Output the [X, Y] coordinate of the center of the cell containing the given text.  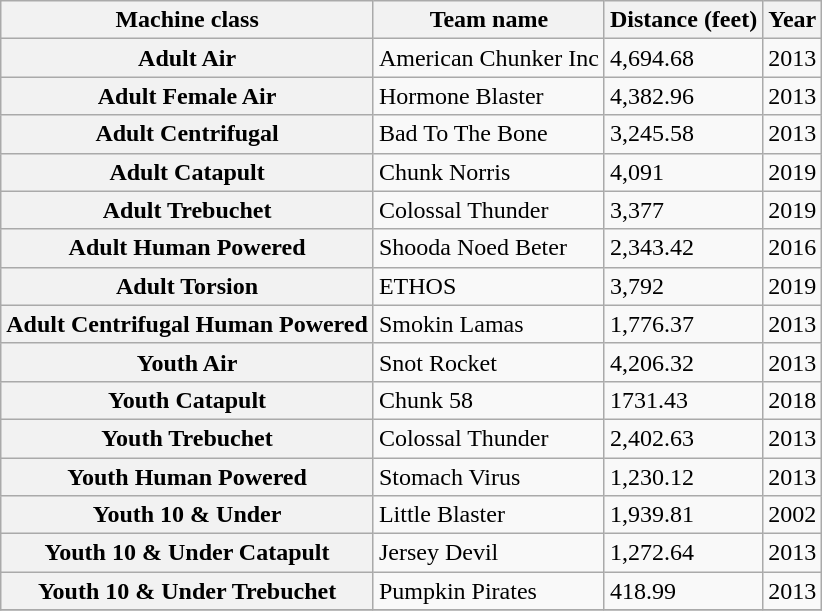
Team name [488, 20]
American Chunker Inc [488, 58]
Adult Catapult [188, 172]
Adult Human Powered [188, 248]
2018 [792, 400]
3,377 [683, 210]
4,694.68 [683, 58]
Chunk Norris [488, 172]
2002 [792, 515]
3,792 [683, 286]
Hormone Blaster [488, 96]
1,230.12 [683, 477]
Adult Centrifugal [188, 134]
Adult Trebuchet [188, 210]
418.99 [683, 591]
Youth Human Powered [188, 477]
Chunk 58 [488, 400]
Shooda Noed Beter [488, 248]
Stomach Virus [488, 477]
2016 [792, 248]
4,382.96 [683, 96]
Jersey Devil [488, 553]
1,939.81 [683, 515]
1731.43 [683, 400]
3,245.58 [683, 134]
Distance (feet) [683, 20]
2,343.42 [683, 248]
ETHOS [488, 286]
Snot Rocket [488, 362]
4,091 [683, 172]
Youth Air [188, 362]
Youth Trebuchet [188, 438]
Adult Centrifugal Human Powered [188, 324]
Adult Air [188, 58]
Bad To The Bone [488, 134]
Youth 10 & Under Trebuchet [188, 591]
Little Blaster [488, 515]
Youth 10 & Under [188, 515]
Youth 10 & Under Catapult [188, 553]
2,402.63 [683, 438]
Adult Torsion [188, 286]
4,206.32 [683, 362]
Youth Catapult [188, 400]
Adult Female Air [188, 96]
Pumpkin Pirates [488, 591]
1,776.37 [683, 324]
Year [792, 20]
1,272.64 [683, 553]
Smokin Lamas [488, 324]
Machine class [188, 20]
